Pinpoint the cell where the given text exists, returning its (x, y) midpoint coordinate. 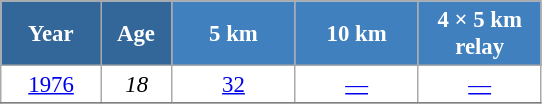
4 × 5 km relay (480, 34)
32 (234, 85)
18 (136, 85)
5 km (234, 34)
Year (52, 34)
1976 (52, 85)
10 km (356, 34)
Age (136, 34)
